Capture the cell that displays the provided text and extract its [x, y] central coordinate. 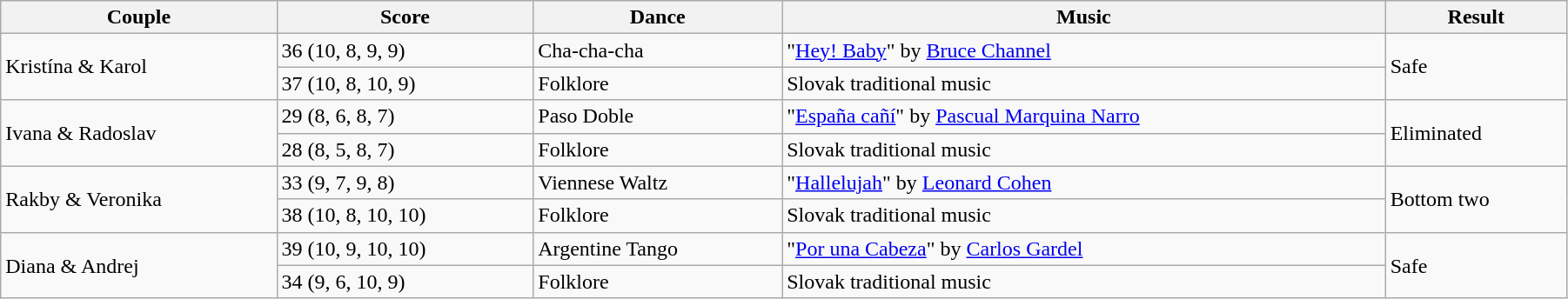
28 (8, 5, 8, 7) [405, 149]
Music [1084, 17]
37 (10, 8, 10, 9) [405, 83]
Dance [658, 17]
Kristína & Karol [139, 67]
Eliminated [1476, 133]
39 (10, 9, 10, 10) [405, 249]
"Por una Cabeza" by Carlos Gardel [1084, 249]
34 (9, 6, 10, 9) [405, 282]
"Hallelujah" by Leonard Cohen [1084, 183]
"Hey! Baby" by Bruce Channel [1084, 50]
Argentine Tango [658, 249]
Ivana & Radoslav [139, 133]
Viennese Waltz [658, 183]
"España cañí" by Pascual Marquina Narro [1084, 116]
Diana & Andrej [139, 265]
38 (10, 8, 10, 10) [405, 216]
36 (10, 8, 9, 9) [405, 50]
33 (9, 7, 9, 8) [405, 183]
Score [405, 17]
Paso Doble [658, 116]
Result [1476, 17]
29 (8, 6, 8, 7) [405, 116]
Rakby & Veronika [139, 199]
Cha-cha-cha [658, 50]
Bottom two [1476, 199]
Couple [139, 17]
